Scan for the cell matching the given text and deliver its (X, Y) coordinate at center. 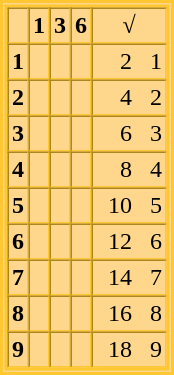
14 7 (130, 278)
8 (18, 314)
√ (130, 26)
12 6 (130, 242)
4 2 (130, 98)
6 3 (130, 134)
16 8 (130, 314)
5 (18, 206)
4 (18, 170)
8 4 (130, 170)
7 (18, 278)
10 5 (130, 206)
2 (18, 98)
9 (18, 350)
2 1 (130, 62)
18 9 (130, 350)
